Identify which cell holds the provided text, then report its [X, Y] central coordinate. 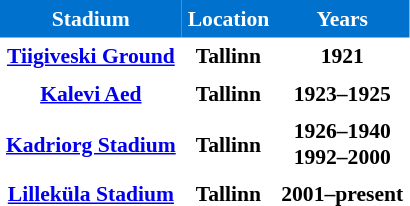
Years [342, 19]
1926–19401992–2000 [342, 144]
Stadium [91, 19]
Location [229, 19]
Kadriorg Stadium [91, 144]
1921 [342, 57]
Tiigiveski Ground [91, 57]
1923–1925 [342, 94]
Kalevi Aed [91, 94]
